Pinpoint the cell where the given text exists, returning its [x, y] midpoint coordinate. 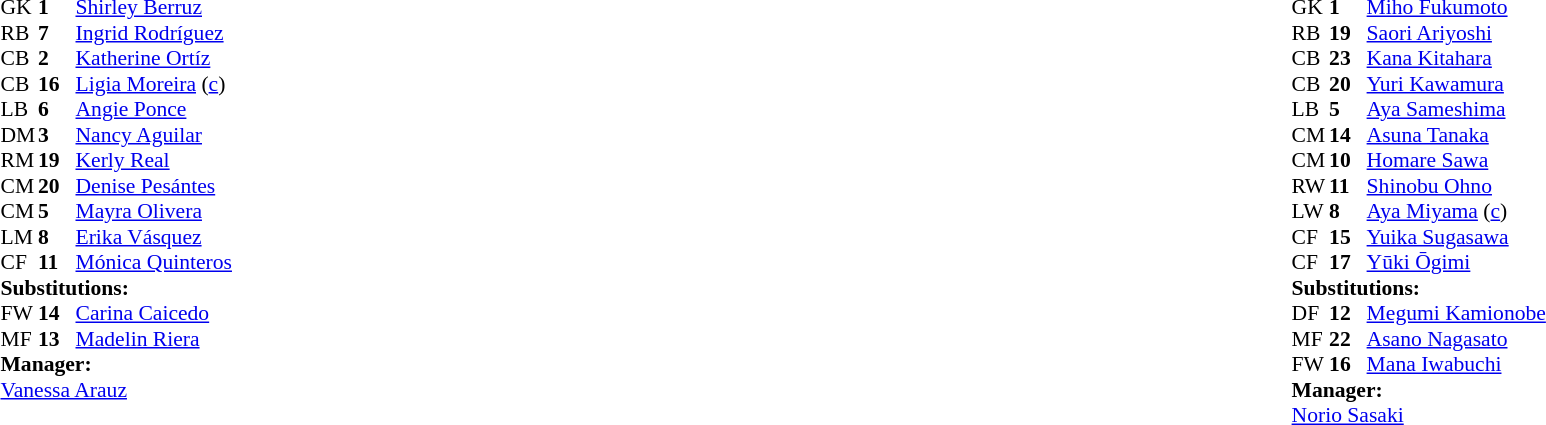
Erika Vásquez [154, 237]
10 [1348, 161]
LW [1311, 211]
RW [1311, 186]
Angie Ponce [154, 109]
Denise Pesántes [154, 186]
15 [1348, 237]
Asano Nagasato [1456, 339]
Ingrid Rodríguez [154, 33]
Mana Iwabuchi [1456, 365]
Mónica Quinteros [154, 263]
Saori Ariyoshi [1456, 33]
Kana Kitahara [1456, 59]
17 [1348, 263]
Asuna Tanaka [1456, 135]
2 [57, 59]
Megumi Kamionobe [1456, 313]
Kerly Real [154, 161]
13 [57, 339]
Nancy Aguilar [154, 135]
Shinobu Ohno [1456, 186]
Yūki Ōgimi [1456, 263]
DF [1311, 313]
Carina Caicedo [154, 313]
23 [1348, 59]
Ligia Moreira (c) [154, 84]
3 [57, 135]
DM [19, 135]
6 [57, 109]
Vanessa Arauz [116, 390]
Yuri Kawamura [1456, 84]
RM [19, 161]
12 [1348, 313]
Madelin Riera [154, 339]
Mayra Olivera [154, 211]
LM [19, 237]
Homare Sawa [1456, 161]
Katherine Ortíz [154, 59]
Yuika Sugasawa [1456, 237]
22 [1348, 339]
Aya Sameshima [1456, 109]
Aya Miyama (c) [1456, 211]
7 [57, 33]
